Determine the [x, y] coordinate at the center of the cell enclosing the given text.  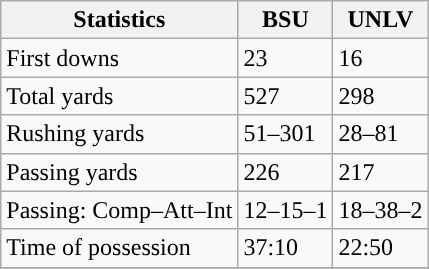
16 [380, 58]
Passing yards [120, 172]
Time of possession [120, 248]
23 [286, 58]
UNLV [380, 20]
217 [380, 172]
37:10 [286, 248]
22:50 [380, 248]
12–15–1 [286, 210]
18–38–2 [380, 210]
226 [286, 172]
Statistics [120, 20]
BSU [286, 20]
Total yards [120, 96]
51–301 [286, 134]
527 [286, 96]
Rushing yards [120, 134]
298 [380, 96]
Passing: Comp–Att–Int [120, 210]
28–81 [380, 134]
First downs [120, 58]
